Scan for the cell matching the given text and deliver its [x, y] coordinate at center. 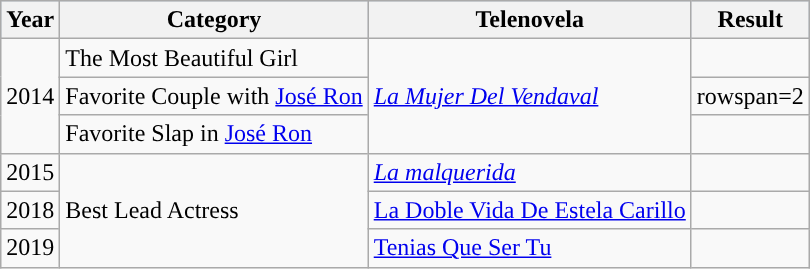
Best Lead Actress [214, 210]
Year [30, 20]
2019 [30, 248]
Tenias Que Ser Tu [530, 248]
2015 [30, 172]
Favorite Slap in José Ron [214, 134]
Favorite Couple with José Ron [214, 96]
Telenovela [530, 20]
Result [750, 20]
La Mujer Del Vendaval [530, 96]
La malquerida [530, 172]
rowspan=2 [750, 96]
The Most Beautiful Girl [214, 58]
2018 [30, 210]
2014 [30, 96]
Category [214, 20]
La Doble Vida De Estela Carillo [530, 210]
